From the cell containing the given text, extract its center point as [X, Y] coordinate. 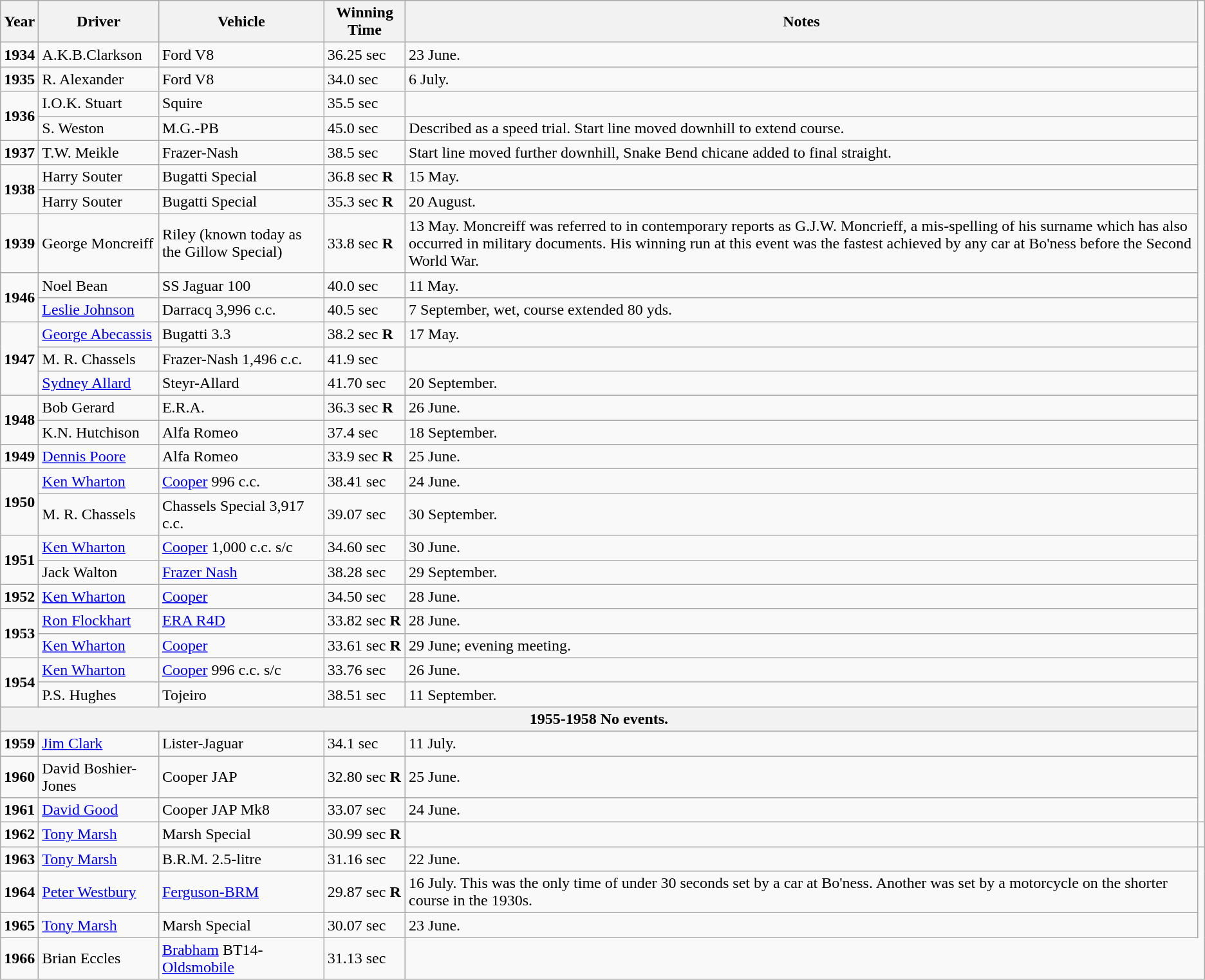
37.4 sec [364, 432]
29.87 sec R [364, 892]
1936 [19, 116]
K.N. Hutchison [99, 432]
Driver [99, 22]
David Boshier-Jones [99, 776]
38.41 sec [364, 481]
38.5 sec [364, 153]
1946 [19, 297]
B.R.M. 2.5-litre [241, 859]
38.51 sec [364, 694]
34.1 sec [364, 743]
1950 [19, 502]
Tojeiro [241, 694]
George Abecassis [99, 334]
Chassels Special 3,917 c.c. [241, 515]
1952 [19, 596]
David Good [99, 810]
1947 [19, 358]
S. Weston [99, 128]
17 May. [802, 334]
Squire [241, 104]
Dennis Poore [99, 457]
29 September. [802, 572]
P.S. Hughes [99, 694]
11 May. [802, 285]
30 June. [802, 548]
6 July. [802, 79]
1953 [19, 633]
40.5 sec [364, 310]
Bob Gerard [99, 408]
1935 [19, 79]
T.W. Meikle [99, 153]
34.50 sec [364, 596]
Cooper 1,000 c.c. s/c [241, 548]
George Moncreiff [99, 243]
Vehicle [241, 22]
Riley (known today as the Gillow Special) [241, 243]
1938 [19, 189]
18 September. [802, 432]
Winning Time [364, 22]
Bugatti 3.3 [241, 334]
22 June. [802, 859]
1949 [19, 457]
33.61 sec R [364, 645]
33.76 sec [364, 670]
32.80 sec R [364, 776]
Cooper 996 c.c. [241, 481]
Frazer Nash [241, 572]
Jack Walton [99, 572]
41.70 sec [364, 384]
1964 [19, 892]
34.0 sec [364, 79]
Lister-Jaguar [241, 743]
33.07 sec [364, 810]
Frazer-Nash [241, 153]
30.99 sec R [364, 835]
SS Jaguar 100 [241, 285]
A.K.B.Clarkson [99, 55]
1963 [19, 859]
39.07 sec [364, 515]
36.3 sec R [364, 408]
20 September. [802, 384]
35.5 sec [364, 104]
38.2 sec R [364, 334]
29 June; evening meeting. [802, 645]
E.R.A. [241, 408]
Steyr-Allard [241, 384]
Notes [802, 22]
Brabham BT14-Oldsmobile [241, 959]
30.07 sec [364, 925]
1962 [19, 835]
20 August. [802, 201]
1939 [19, 243]
Ferguson-BRM [241, 892]
1966 [19, 959]
1960 [19, 776]
Year [19, 22]
36.25 sec [364, 55]
11 September. [802, 694]
45.0 sec [364, 128]
1955-1958 No events. [599, 719]
38.28 sec [364, 572]
1959 [19, 743]
Ron Flockhart [99, 621]
33.8 sec R [364, 243]
R. Alexander [99, 79]
Cooper JAP Mk8 [241, 810]
Darracq 3,996 c.c. [241, 310]
Leslie Johnson [99, 310]
1934 [19, 55]
16 July. This was the only time of under 30 seconds set by a car at Bo'ness. Another was set by a motorcycle on the shorter course in the 1930s. [802, 892]
40.0 sec [364, 285]
I.O.K. Stuart [99, 104]
41.9 sec [364, 358]
ERA R4D [241, 621]
Described as a speed trial. Start line moved downhill to extend course. [802, 128]
Start line moved further downhill, Snake Bend chicane added to final straight. [802, 153]
7 September, wet, course extended 80 yds. [802, 310]
31.16 sec [364, 859]
33.82 sec R [364, 621]
1954 [19, 682]
M.G.-PB [241, 128]
Cooper JAP [241, 776]
35.3 sec R [364, 201]
15 May. [802, 177]
30 September. [802, 515]
11 July. [802, 743]
Noel Bean [99, 285]
1965 [19, 925]
36.8 sec R [364, 177]
Brian Eccles [99, 959]
1951 [19, 560]
Jim Clark [99, 743]
Sydney Allard [99, 384]
34.60 sec [364, 548]
1948 [19, 420]
Cooper 996 c.c. s/c [241, 670]
Peter Westbury [99, 892]
1961 [19, 810]
1937 [19, 153]
31.13 sec [364, 959]
Frazer-Nash 1,496 c.c. [241, 358]
33.9 sec R [364, 457]
